From the cell containing the given text, extract its center point as [x, y] coordinate. 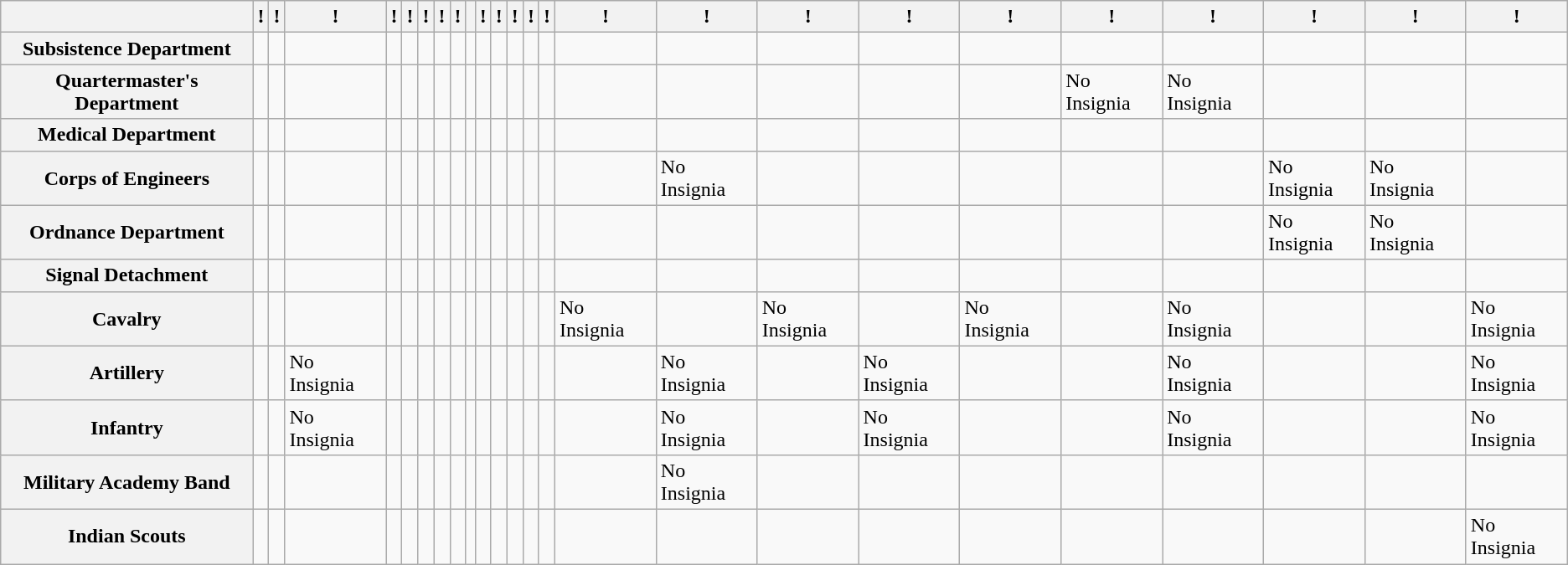
Corps of Engineers [127, 177]
Military Academy Band [127, 482]
Ordnance Department [127, 233]
Cavalry [127, 318]
Indian Scouts [127, 536]
Quartermaster's Department [127, 92]
Artillery [127, 373]
Signal Detachment [127, 275]
Subsistence Department [127, 49]
Infantry [127, 427]
Medical Department [127, 135]
